Return (x, y) of the center of cell containing provided text 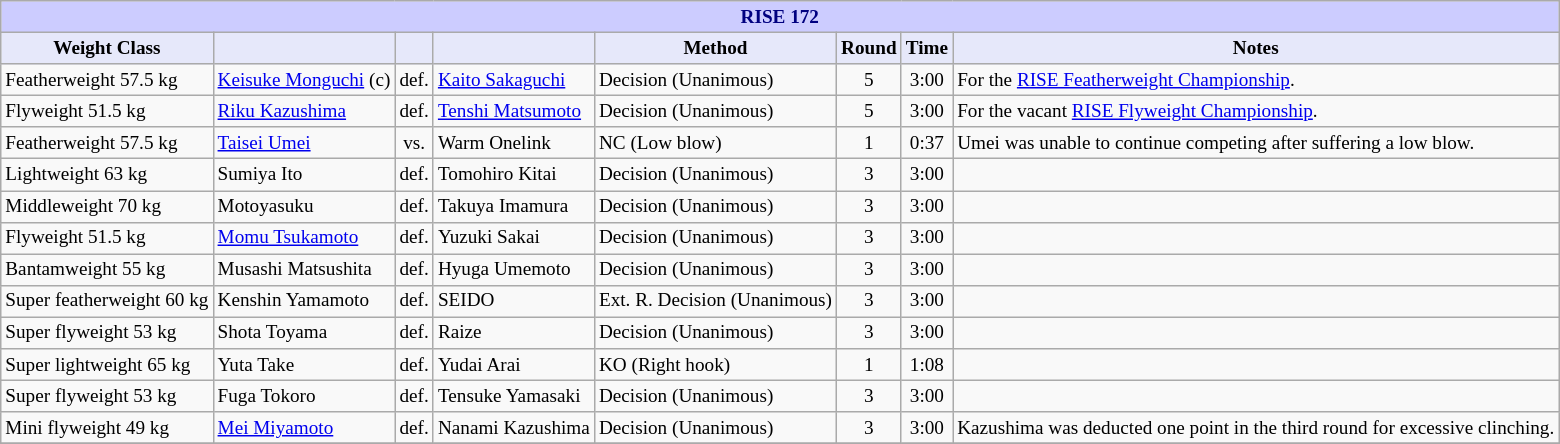
Method (715, 48)
Tenshi Matsumoto (514, 111)
Warm Onelink (514, 143)
For the vacant RISE Flyweight Championship. (1256, 111)
0:37 (926, 143)
Umei was unable to continue competing after suffering a low blow. (1256, 143)
KO (Right hook) (715, 365)
SEIDO (514, 301)
Yuta Take (304, 365)
Fuga Tokoro (304, 396)
Nanami Kazushima (514, 428)
Tensuke Yamasaki (514, 396)
Kenshin Yamamoto (304, 301)
Bantamweight 55 kg (107, 270)
Yudai Arai (514, 365)
Super lightweight 65 kg (107, 365)
Super featherweight 60 kg (107, 301)
RISE 172 (780, 17)
vs. (414, 143)
Round (870, 48)
For the RISE Featherweight Championship. (1256, 80)
Kazushima was deducted one point in the third round for excessive clinching. (1256, 428)
NC (Low blow) (715, 143)
Time (926, 48)
Middleweight 70 kg (107, 206)
Ext. R. Decision (Unanimous) (715, 301)
Weight Class (107, 48)
Taisei Umei (304, 143)
Shota Toyama (304, 333)
Lightweight 63 kg (107, 175)
Tomohiro Kitai (514, 175)
Takuya Imamura (514, 206)
Hyuga Umemoto (514, 270)
Mini flyweight 49 kg (107, 428)
Riku Kazushima (304, 111)
Sumiya Ito (304, 175)
Momu Tsukamoto (304, 238)
1:08 (926, 365)
Yuzuki Sakai (514, 238)
Kaito Sakaguchi (514, 80)
Mei Miyamoto (304, 428)
Motoyasuku (304, 206)
Raize (514, 333)
Notes (1256, 48)
Keisuke Monguchi (c) (304, 80)
Musashi Matsushita (304, 270)
